Capture the cell that displays the provided text and extract its (X, Y) central coordinate. 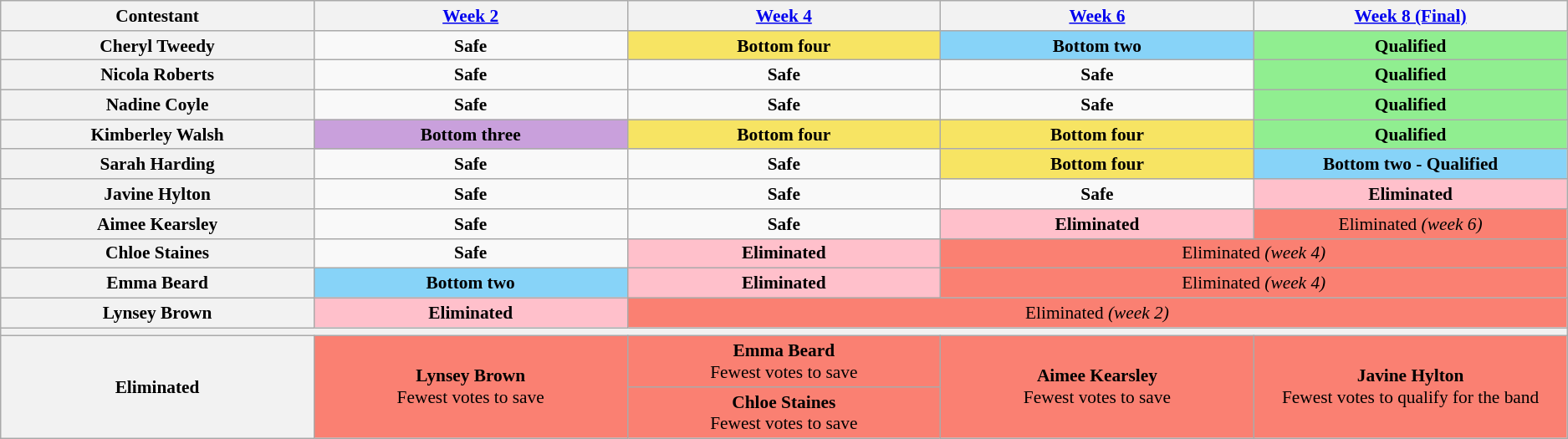
Eliminated (week 6) (1410, 224)
Nicola Roberts (157, 75)
Javine Hylton (157, 194)
Eliminated (week 2) (1097, 313)
Bottom three (470, 135)
Lynsey Brown (157, 313)
Week 2 (470, 16)
Cheryl Tweedy (157, 46)
Kimberley Walsh (157, 135)
Chloe Staines (157, 253)
Contestant (157, 16)
Aimee Kearsley Fewest votes to save (1097, 387)
Sarah Harding (157, 165)
Lynsey Brown Fewest votes to save (470, 387)
Bottom two - Qualified (1410, 165)
Week 8 (Final) (1410, 16)
Aimee Kearsley (157, 224)
Nadine Coyle (157, 105)
Emma Beard Fewest votes to save (784, 361)
Javine Hylton Fewest votes to qualify for the band (1410, 387)
Chloe Staines Fewest votes to save (784, 413)
Emma Beard (157, 283)
Week 6 (1097, 16)
Week 4 (784, 16)
